Identify which cell holds the provided text, then report its [X, Y] central coordinate. 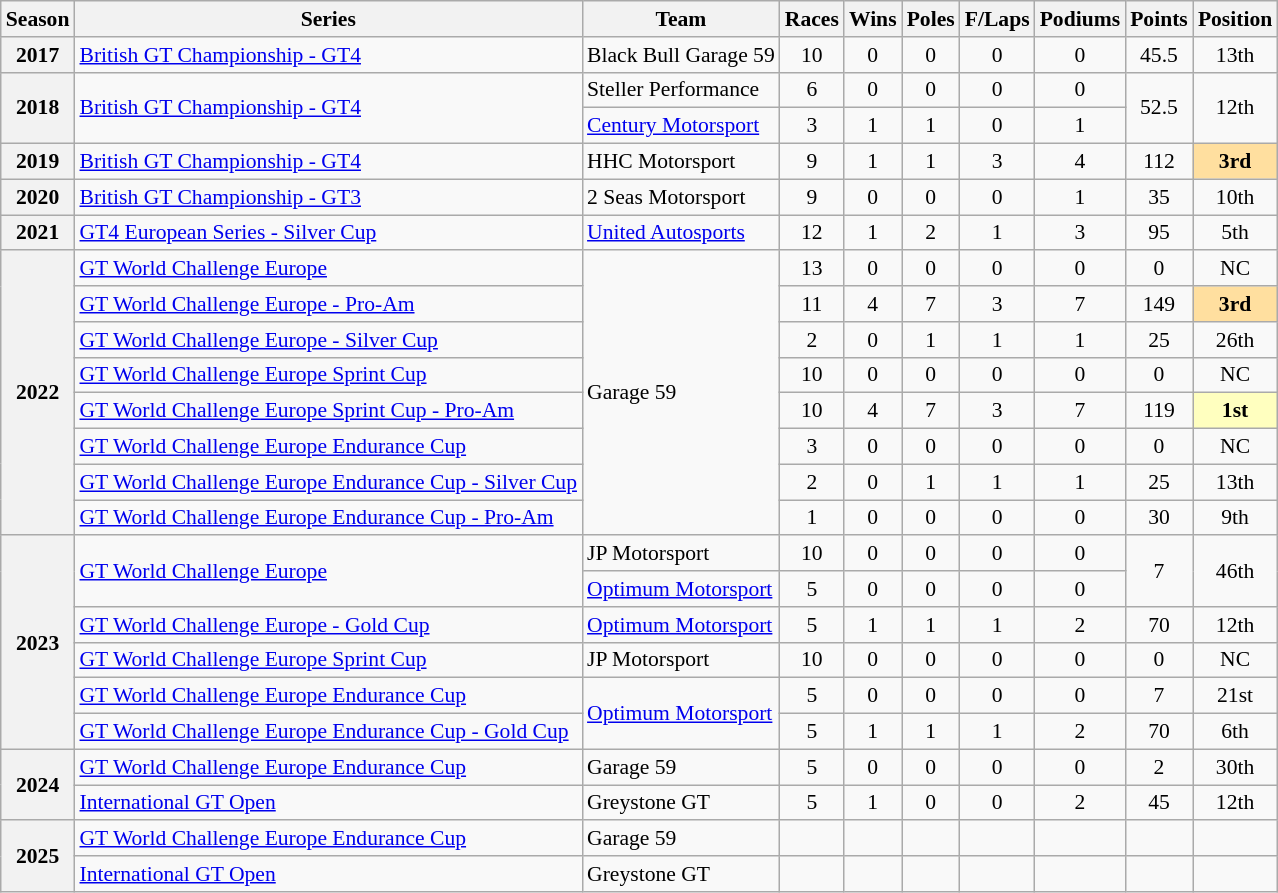
52.5 [1159, 108]
12 [812, 233]
10th [1235, 197]
112 [1159, 162]
149 [1159, 304]
Wins [873, 19]
6th [1235, 732]
Season [38, 19]
13 [812, 269]
GT4 European Series - Silver Cup [328, 233]
GT World Challenge Europe - Gold Cup [328, 625]
Points [1159, 19]
30 [1159, 518]
2019 [38, 162]
45.5 [1159, 55]
United Autosports [681, 233]
45 [1159, 803]
2024 [38, 784]
GT World Challenge Europe Sprint Cup - Pro-Am [328, 411]
30th [1235, 767]
GT World Challenge Europe - Pro-Am [328, 304]
2022 [38, 394]
Team [681, 19]
Poles [931, 19]
11 [812, 304]
5th [1235, 233]
British GT Championship - GT3 [328, 197]
Series [328, 19]
GT World Challenge Europe - Silver Cup [328, 340]
35 [1159, 197]
Podiums [1080, 19]
Black Bull Garage 59 [681, 55]
95 [1159, 233]
2 Seas Motorsport [681, 197]
1st [1235, 411]
2021 [38, 233]
2023 [38, 643]
119 [1159, 411]
2017 [38, 55]
6 [812, 90]
GT World Challenge Europe Endurance Cup - Pro-Am [328, 518]
Century Motorsport [681, 126]
21st [1235, 696]
2018 [38, 108]
F/Laps [998, 19]
Races [812, 19]
2020 [38, 197]
2025 [38, 856]
Position [1235, 19]
GT World Challenge Europe Endurance Cup - Gold Cup [328, 732]
Steller Performance [681, 90]
46th [1235, 572]
GT World Challenge Europe Endurance Cup - Silver Cup [328, 482]
9th [1235, 518]
HHC Motorsport [681, 162]
26th [1235, 340]
